Extract the (x, y) coordinate from the center of the cell holding the provided text.  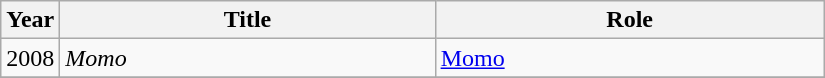
Year (30, 20)
Role (630, 20)
2008 (30, 58)
Title (248, 20)
